Pinpoint the cell where the given text exists, returning its [x, y] midpoint coordinate. 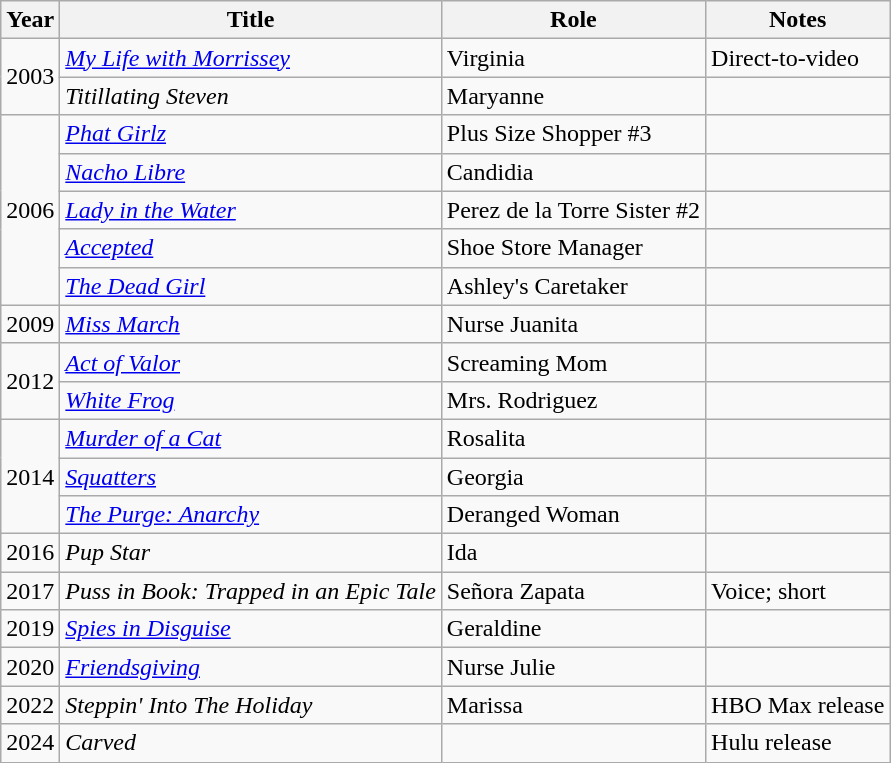
Spies in Disguise [251, 629]
2009 [30, 324]
Pup Star [251, 553]
Marissa [573, 705]
Squatters [251, 477]
2003 [30, 77]
Friendsgiving [251, 667]
Carved [251, 743]
The Purge: Anarchy [251, 515]
Phat Girlz [251, 134]
Deranged Woman [573, 515]
Accepted [251, 248]
Georgia [573, 477]
2012 [30, 381]
Puss in Book: Trapped in an Epic Tale [251, 591]
Nacho Libre [251, 172]
Titillating Steven [251, 96]
Ida [573, 553]
Role [573, 20]
Virginia [573, 58]
2016 [30, 553]
Nurse Juanita [573, 324]
White Frog [251, 400]
2024 [30, 743]
2006 [30, 210]
Geraldine [573, 629]
Notes [798, 20]
Mrs. Rodriguez [573, 400]
Plus Size Shopper #3 [573, 134]
HBO Max release [798, 705]
2020 [30, 667]
Hulu release [798, 743]
Maryanne [573, 96]
Lady in the Water [251, 210]
Title [251, 20]
Nurse Julie [573, 667]
Direct-to-video [798, 58]
2019 [30, 629]
Perez de la Torre Sister #2 [573, 210]
Ashley's Caretaker [573, 286]
Miss March [251, 324]
Murder of a Cat [251, 438]
Act of Valor [251, 362]
Candidia [573, 172]
2017 [30, 591]
2022 [30, 705]
2014 [30, 476]
Year [30, 20]
My Life with Morrissey [251, 58]
Señora Zapata [573, 591]
Shoe Store Manager [573, 248]
The Dead Girl [251, 286]
Rosalita [573, 438]
Steppin' Into The Holiday [251, 705]
Voice; short [798, 591]
Screaming Mom [573, 362]
